Return (x, y) of the center of cell containing provided text 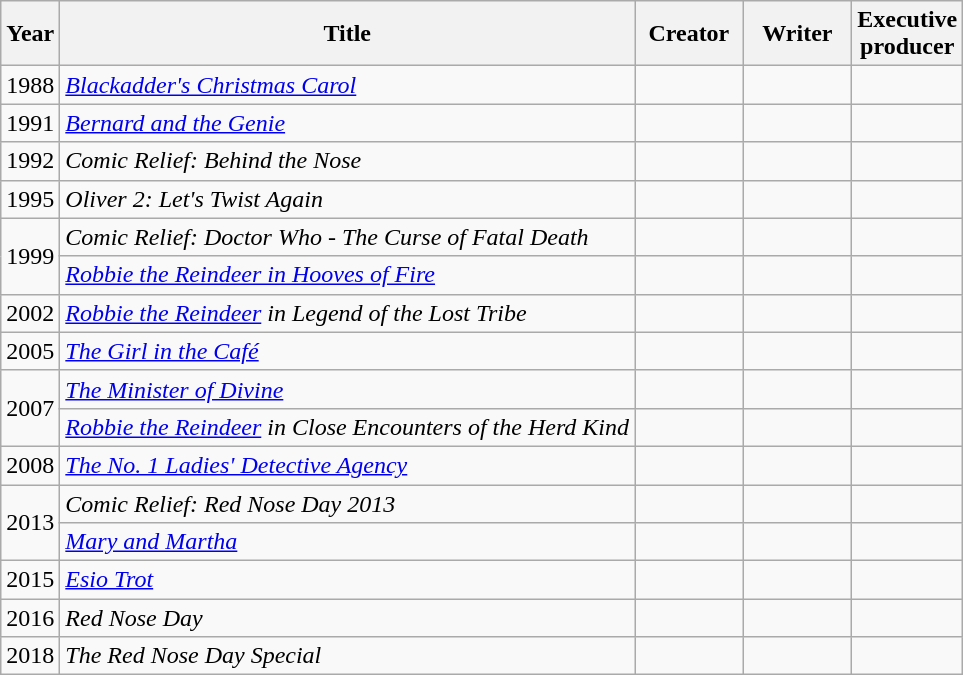
The Red Nose Day Special (348, 656)
Esio Trot (348, 580)
2008 (30, 465)
Red Nose Day (348, 618)
2013 (30, 522)
Oliver 2: Let's Twist Again (348, 199)
Robbie the Reindeer in Close Encounters of the Herd Kind (348, 427)
2002 (30, 313)
Mary and Martha (348, 542)
The Minister of Divine (348, 389)
Robbie the Reindeer in Legend of the Lost Tribe (348, 313)
2015 (30, 580)
1992 (30, 161)
Robbie the Reindeer in Hooves of Fire (348, 275)
1991 (30, 123)
The No. 1 Ladies' Detective Agency (348, 465)
1999 (30, 256)
Comic Relief: Doctor Who - The Curse of Fatal Death (348, 237)
Comic Relief: Red Nose Day 2013 (348, 503)
Comic Relief: Behind the Nose (348, 161)
2018 (30, 656)
Writer (798, 34)
Blackadder's Christmas Carol (348, 85)
1995 (30, 199)
1988 (30, 85)
The Girl in the Café (348, 351)
Year (30, 34)
Bernard and the Genie (348, 123)
2005 (30, 351)
Executive producer (908, 34)
Title (348, 34)
Creator (690, 34)
2016 (30, 618)
2007 (30, 408)
